Detect which cell encompasses the target text, then output its (x, y) center coordinate. 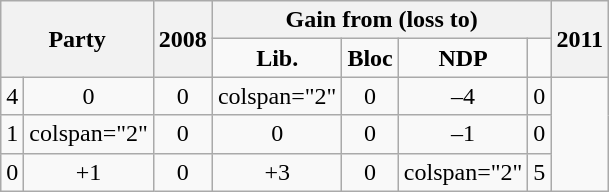
+1 (89, 172)
–4 (463, 96)
–1 (463, 134)
Lib. (277, 58)
Bloc (370, 58)
Party (78, 39)
5 (540, 172)
NDP (463, 58)
2008 (182, 39)
2011 (580, 39)
1 (12, 134)
Gain from (loss to) (381, 20)
+3 (277, 172)
4 (12, 96)
